Return the (X, Y) coordinate for the center point of the cell that contains the specified text.  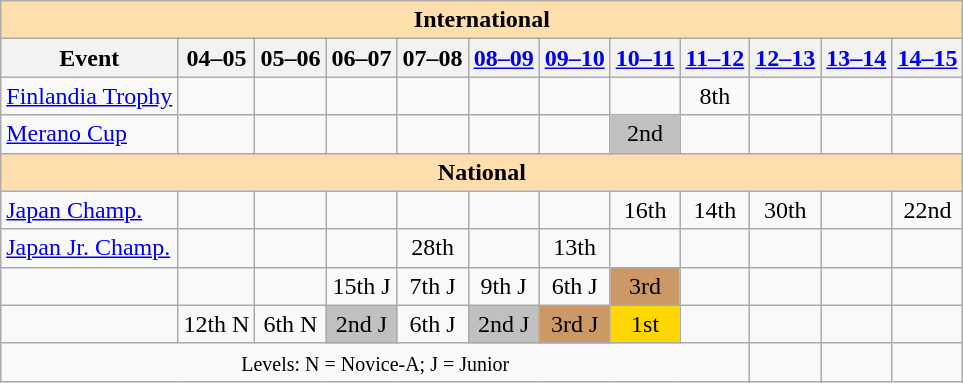
14–15 (928, 58)
6th N (290, 324)
04–05 (216, 58)
11–12 (715, 58)
Japan Champ. (90, 210)
05–06 (290, 58)
10–11 (645, 58)
2nd (645, 134)
Merano Cup (90, 134)
Japan Jr. Champ. (90, 248)
Event (90, 58)
1st (645, 324)
15th J (362, 286)
28th (432, 248)
International (482, 20)
Finlandia Trophy (90, 96)
13th (574, 248)
12–13 (786, 58)
12th N (216, 324)
30th (786, 210)
3rd J (574, 324)
08–09 (504, 58)
9th J (504, 286)
3rd (645, 286)
7th J (432, 286)
Levels: N = Novice-A; J = Junior (376, 362)
National (482, 172)
06–07 (362, 58)
14th (715, 210)
09–10 (574, 58)
07–08 (432, 58)
13–14 (856, 58)
16th (645, 210)
22nd (928, 210)
8th (715, 96)
